Locate the cell with the specified text and output its [x, y] center coordinate. 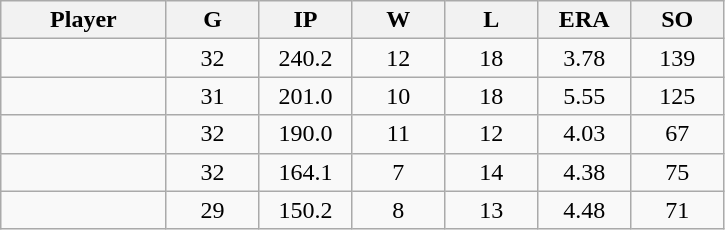
11 [398, 134]
139 [678, 58]
L [492, 20]
29 [212, 210]
7 [398, 172]
75 [678, 172]
IP [306, 20]
31 [212, 96]
W [398, 20]
13 [492, 210]
67 [678, 134]
Player [84, 20]
4.38 [584, 172]
71 [678, 210]
5.55 [584, 96]
10 [398, 96]
4.48 [584, 210]
SO [678, 20]
150.2 [306, 210]
190.0 [306, 134]
14 [492, 172]
125 [678, 96]
3.78 [584, 58]
201.0 [306, 96]
240.2 [306, 58]
4.03 [584, 134]
ERA [584, 20]
164.1 [306, 172]
8 [398, 210]
G [212, 20]
